For the text-containing cell, return its midpoint in (x, y) coordinate format. 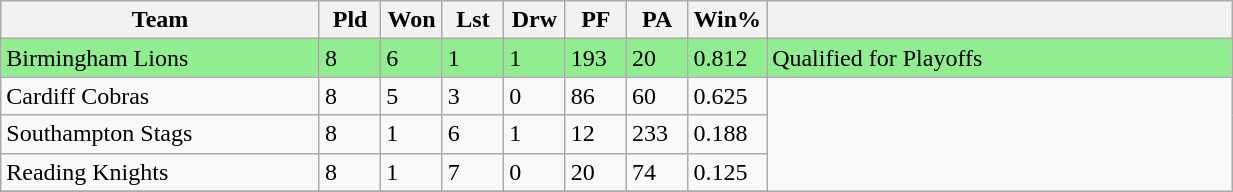
Southampton Stags (160, 134)
12 (596, 134)
Qualified for Playoffs (1000, 58)
PF (596, 20)
Team (160, 20)
0.812 (728, 58)
233 (658, 134)
Reading Knights (160, 172)
Won (412, 20)
Win% (728, 20)
Drw (534, 20)
Cardiff Cobras (160, 96)
3 (472, 96)
0.188 (728, 134)
0.625 (728, 96)
Lst (472, 20)
PA (658, 20)
74 (658, 172)
60 (658, 96)
193 (596, 58)
Birmingham Lions (160, 58)
86 (596, 96)
7 (472, 172)
Pld (350, 20)
5 (412, 96)
0.125 (728, 172)
